Return (X, Y) of the center of cell containing provided text 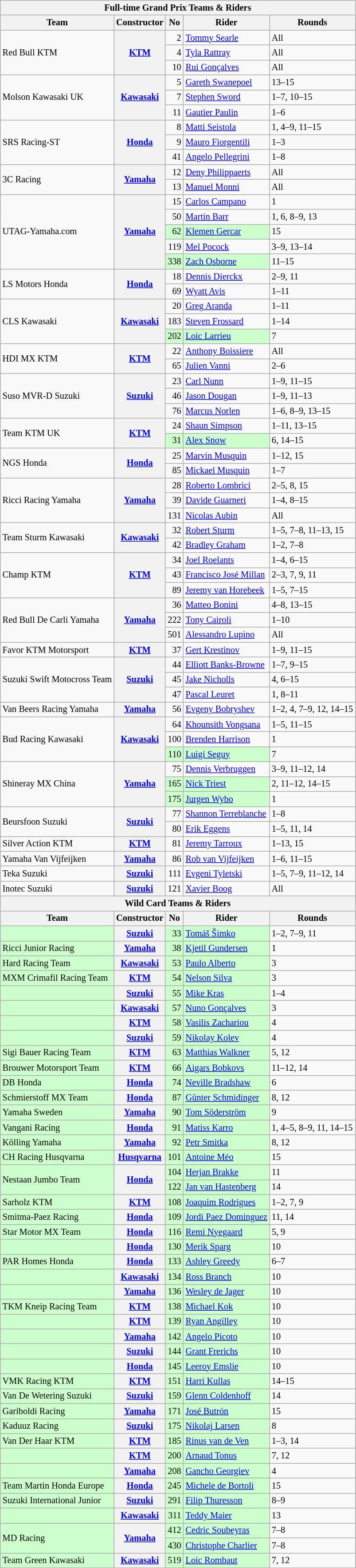
39 (174, 500)
44 (174, 664)
5 (174, 83)
87 (174, 1097)
UTAG-Yamaha.com (57, 232)
1–12, 15 (312, 456)
1–3, 14 (312, 1441)
Jordi Paez Dominguez (227, 1217)
Team Martin Honda Europe (57, 1485)
Nikolay Kolev (227, 1038)
1–2, 4, 7–9, 12, 14–15 (312, 709)
Suso MVR-D Suzuki (57, 396)
291 (174, 1501)
1–5, 11–15 (312, 724)
116 (174, 1232)
Angelo Pellegrini (227, 157)
33 (174, 933)
Wyatt Avis (227, 291)
Carl Nunn (227, 381)
144 (174, 1351)
Roberto Lombrici (227, 485)
Jeremy van Horebeek (227, 590)
3C Racing (57, 179)
Antoine Méo (227, 1157)
64 (174, 724)
Suzuki Swift Motocross Team (57, 680)
Cedric Soubeyras (227, 1530)
Gariboldi Racing (57, 1411)
Smitma-Paez Racing (57, 1217)
6, 14–15 (312, 440)
Inotec Suzuki (57, 888)
Luigi Seguy (227, 754)
86 (174, 859)
Khounsith Vongsana (227, 724)
Mauro Fiorgentili (227, 142)
22 (174, 351)
Wild Card Teams & Riders (178, 904)
119 (174, 247)
3–9, 11–12, 14 (312, 769)
Jake Nicholls (227, 680)
Mike Kras (227, 993)
90 (174, 1112)
Ashley Greedy (227, 1261)
100 (174, 739)
Gareth Swanepoel (227, 83)
53 (174, 963)
Team KTM UK (57, 433)
104 (174, 1172)
Anthony Boissiere (227, 351)
1–2, 7, 9 (312, 1202)
1, 6, 8–9, 13 (312, 217)
Gancho Georgiev (227, 1471)
Vangani Racing (57, 1128)
Nestaan Jumbo Team (57, 1180)
Herjan Brakke (227, 1172)
Bradley Graham (227, 545)
Arnaud Tonus (227, 1456)
Jan van Hastenberg (227, 1187)
Stephen Sword (227, 97)
Harri Kullas (227, 1381)
57 (174, 1008)
202 (174, 336)
Ryan Angilley (227, 1321)
Sarholz KTM (57, 1202)
6 (312, 1083)
1–5, 11, 14 (312, 829)
Glenn Coldenhoff (227, 1396)
38 (174, 948)
11–12, 14 (312, 1068)
CLS Kawasaki (57, 321)
Van Der Haar KTM (57, 1441)
José Butrón (227, 1411)
2–9, 11 (312, 276)
1–5, 7–9, 11–12, 14 (312, 873)
Schmierstoff MX Team (57, 1097)
338 (174, 261)
Elliott Banks-Browne (227, 664)
Michael Kok (227, 1306)
Suzuki International Junior (57, 1501)
Manuel Monni (227, 187)
Matiss Karro (227, 1128)
Bud Racing Kawasaki (57, 739)
69 (174, 291)
56 (174, 709)
222 (174, 620)
245 (174, 1485)
Dennis Dierckx (227, 276)
3–9, 13–14 (312, 247)
12 (174, 172)
311 (174, 1516)
Kaduuz Racing (57, 1426)
Paulo Alberto (227, 963)
47 (174, 695)
Matthias Walkner (227, 1053)
Robert Sturm (227, 530)
Marcus Norlen (227, 411)
Neville Bradshaw (227, 1083)
430 (174, 1545)
Deny Philippaerts (227, 172)
Red Bull De Carli Yamaha (57, 620)
63 (174, 1053)
45 (174, 680)
LS Motors Honda (57, 284)
6–7 (312, 1261)
Tomáš Šimko (227, 933)
HDI MX KTM (57, 358)
46 (174, 396)
14–15 (312, 1381)
SRS Racing-ST (57, 142)
Mel Pocock (227, 247)
136 (174, 1292)
Shannon Terreblanche (227, 814)
11–15 (312, 261)
Hard Racing Team (57, 963)
Ricci Junior Racing (57, 948)
VMK Racing KTM (57, 1381)
1–10 (312, 620)
Pascal Leuret (227, 695)
89 (174, 590)
Team Green Kawasaki (57, 1560)
MXM Crimafil Racing Team (57, 978)
65 (174, 366)
1–6, 8–9, 13–15 (312, 411)
412 (174, 1530)
Grant Frerichs (227, 1351)
Erik Eggens (227, 829)
Matteo Bonini (227, 605)
Sigi Bauer Racing Team (57, 1053)
Evgeny Bobryshev (227, 709)
1, 4–9, 11–15 (312, 127)
1–2, 7–8 (312, 545)
PAR Homes Honda (57, 1261)
Nikolaj Larsen (227, 1426)
2, 11–12, 14–15 (312, 784)
Martin Barr (227, 217)
5, 9 (312, 1232)
Tyla Rattray (227, 52)
Star Motor MX Team (57, 1232)
Jason Dougan (227, 396)
Champ KTM (57, 575)
Angelo Picoto (227, 1336)
Husqvarna (140, 1157)
Kölling Yamaha (57, 1142)
111 (174, 873)
Jurgen Wybo (227, 799)
159 (174, 1396)
18 (174, 276)
Matti Seistola (227, 127)
5, 12 (312, 1053)
Filip Thuresson (227, 1501)
1–6 (312, 112)
Yamaha Van Vijfeijken (57, 859)
Rui Gonçalves (227, 67)
151 (174, 1381)
Nick Triest (227, 784)
1–7 (312, 471)
1–5, 7–8, 11–13, 15 (312, 530)
Joaquim Rodrigues (227, 1202)
25 (174, 456)
Jeremy Tarroux (227, 844)
Gautier Paulin (227, 112)
145 (174, 1366)
Kjetil Gundersen (227, 948)
2 (174, 38)
41 (174, 157)
1–3 (312, 142)
Teddy Maier (227, 1516)
Tommy Searle (227, 38)
81 (174, 844)
2–3, 7, 9, 11 (312, 575)
1–6, 11–15 (312, 859)
Dennis Verbruggen (227, 769)
1–4, 8–15 (312, 500)
Greg Aranda (227, 306)
1–4 (312, 993)
Red Bull KTM (57, 52)
Loic Larrieu (227, 336)
TKM Kneip Racing Team (57, 1306)
Molson Kawasaki UK (57, 98)
185 (174, 1441)
Aigars Bobkovs (227, 1068)
Shineray MX China (57, 784)
Michele de Bortoli (227, 1485)
50 (174, 217)
Teka Suzuki (57, 873)
110 (174, 754)
59 (174, 1038)
Silver Action KTM (57, 844)
Nelson Silva (227, 978)
Davide Guarneri (227, 500)
CH Racing Husqvarna (57, 1157)
43 (174, 575)
1–4, 6–15 (312, 560)
28 (174, 485)
109 (174, 1217)
519 (174, 1560)
Mickael Musquin (227, 471)
80 (174, 829)
1–7, 10–15 (312, 97)
74 (174, 1083)
134 (174, 1277)
54 (174, 978)
Marvin Musquin (227, 456)
85 (174, 471)
Steven Frossard (227, 321)
2–5, 8, 15 (312, 485)
Zach Osborne (227, 261)
36 (174, 605)
Ross Branch (227, 1277)
Van Beers Racing Yamaha (57, 709)
Petr Smitka (227, 1142)
1–14 (312, 321)
122 (174, 1187)
Alex Snow (227, 440)
Vasilis Zachariou (227, 1023)
42 (174, 545)
4–8, 13–15 (312, 605)
1–2, 7–9, 11 (312, 933)
Remi Nyegaard (227, 1232)
23 (174, 381)
139 (174, 1321)
108 (174, 1202)
DB Honda (57, 1083)
11, 14 (312, 1217)
62 (174, 232)
501 (174, 635)
130 (174, 1247)
Francisco José Millan (227, 575)
165 (174, 784)
Joel Roelants (227, 560)
Ricci Racing Yamaha (57, 500)
Klemen Gercar (227, 232)
24 (174, 426)
32 (174, 530)
NGS Honda (57, 463)
76 (174, 411)
142 (174, 1336)
Evgeni Tyletski (227, 873)
Gert Krestinov (227, 650)
92 (174, 1142)
Alessandro Lupino (227, 635)
1–7, 9–15 (312, 664)
101 (174, 1157)
37 (174, 650)
Leeroy Emslie (227, 1366)
1, 4–5, 8–9, 11, 14–15 (312, 1128)
Beursfoon Suzuki (57, 821)
1–11, 13–15 (312, 426)
Brouwer Motorsport Team (57, 1068)
Full-time Grand Prix Teams & Riders (178, 8)
1–5, 7–15 (312, 590)
Favor KTM Motorsport (57, 650)
Julien Vanni (227, 366)
2–6 (312, 366)
Tom Söderström (227, 1112)
138 (174, 1306)
Yamaha Sweden (57, 1112)
183 (174, 321)
Christophe Charlier (227, 1545)
Loic Rombaut (227, 1560)
55 (174, 993)
208 (174, 1471)
Rob van Vijfeijken (227, 859)
20 (174, 306)
Brenden Harrison (227, 739)
Van De Wetering Suzuki (57, 1396)
Carlos Campano (227, 202)
Merik Sparg (227, 1247)
Nicolas Aubin (227, 515)
77 (174, 814)
1, 8–11 (312, 695)
Nuno Gonçalves (227, 1008)
Wesley de Jager (227, 1292)
Shaun Simpson (227, 426)
171 (174, 1411)
Xavier Boog (227, 888)
Tony Cairoli (227, 620)
1–13, 15 (312, 844)
66 (174, 1068)
34 (174, 560)
200 (174, 1456)
58 (174, 1023)
133 (174, 1261)
75 (174, 769)
1–9, 11–13 (312, 396)
121 (174, 888)
91 (174, 1128)
31 (174, 440)
Günter Schmidinger (227, 1097)
131 (174, 515)
13–15 (312, 83)
4, 6–15 (312, 680)
Team Sturm Kawasaki (57, 538)
MD Racing (57, 1537)
8–9 (312, 1501)
Rinus van de Ven (227, 1441)
